Identify which cell holds the provided text, then report its [x, y] central coordinate. 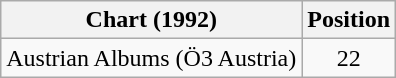
Position [349, 20]
Chart (1992) [152, 20]
22 [349, 58]
Austrian Albums (Ö3 Austria) [152, 58]
